Capture the cell that displays the provided text and extract its (x, y) central coordinate. 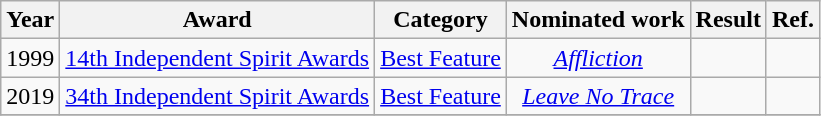
Result (728, 20)
Affliction (598, 58)
34th Independent Spirit Awards (218, 96)
Ref. (792, 20)
Category (441, 20)
Nominated work (598, 20)
Leave No Trace (598, 96)
Award (218, 20)
2019 (30, 96)
1999 (30, 58)
Year (30, 20)
14th Independent Spirit Awards (218, 58)
